Identify which cell holds the provided text, then report its (x, y) central coordinate. 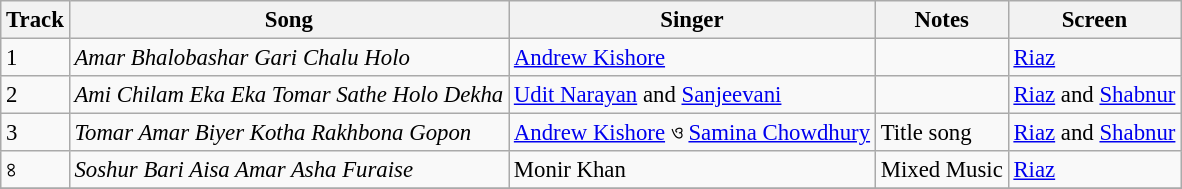
৪ (35, 170)
Soshur Bari Aisa Amar Asha Furaise (288, 170)
Track (35, 20)
1 (35, 58)
Amar Bhalobashar Gari Chalu Holo (288, 58)
Title song (942, 133)
Monir Khan (692, 170)
2 (35, 95)
Singer (692, 20)
Andrew Kishore ও Samina Chowdhury (692, 133)
Andrew Kishore (692, 58)
Udit Narayan and Sanjeevani (692, 95)
Tomar Amar Biyer Kotha Rakhbona Gopon (288, 133)
Mixed Music (942, 170)
Screen (1094, 20)
Song (288, 20)
Ami Chilam Eka Eka Tomar Sathe Holo Dekha (288, 95)
Notes (942, 20)
3 (35, 133)
